Scan for the cell matching the given text and deliver its (x, y) coordinate at center. 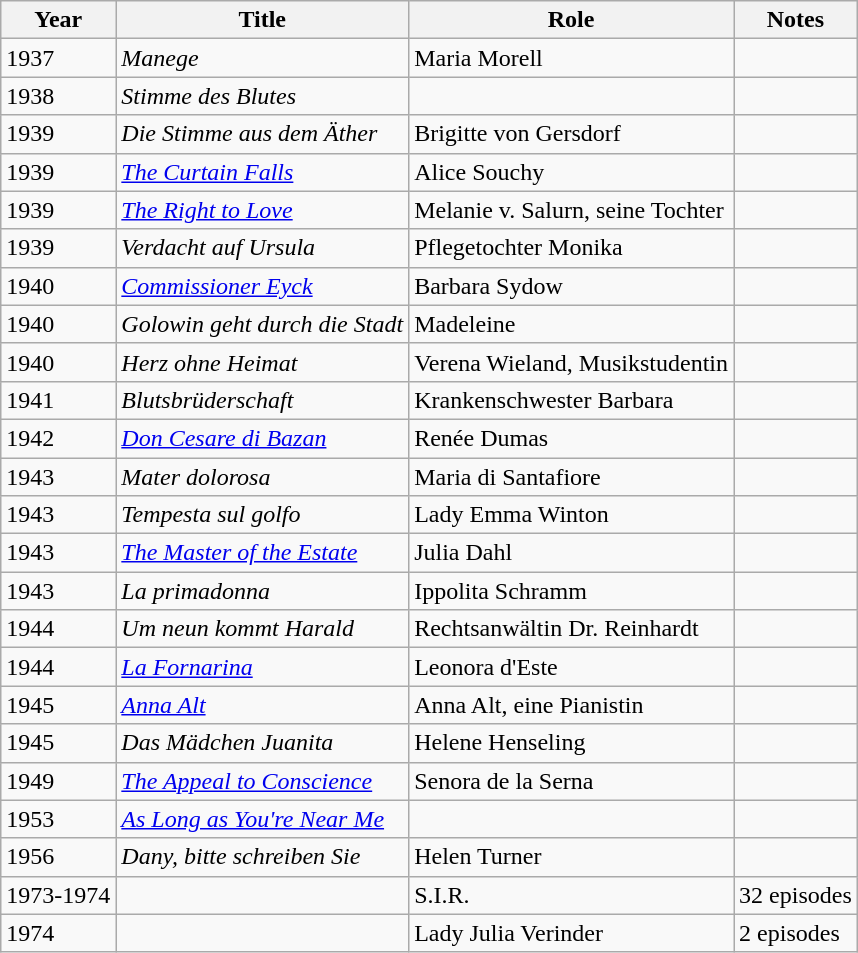
Helene Henseling (572, 743)
Verdacht auf Ursula (262, 248)
Dany, bitte schreiben Sie (262, 857)
Maria di Santafiore (572, 477)
1937 (58, 58)
Alice Souchy (572, 172)
Senora de la Serna (572, 781)
Don Cesare di Bazan (262, 438)
Anna Alt, eine Pianistin (572, 705)
The Right to Love (262, 210)
Helen Turner (572, 857)
Commissioner Eyck (262, 286)
Lady Julia Verinder (572, 933)
2 episodes (796, 933)
Role (572, 20)
Madeleine (572, 324)
La primadonna (262, 591)
Notes (796, 20)
Stimme des Blutes (262, 96)
The Appeal to Conscience (262, 781)
Krankenschwester Barbara (572, 400)
The Curtain Falls (262, 172)
Rechtsanwältin Dr. Reinhardt (572, 629)
Julia Dahl (572, 553)
Die Stimme aus dem Äther (262, 134)
Anna Alt (262, 705)
Verena Wieland, Musikstudentin (572, 362)
1973-1974 (58, 895)
Brigitte von Gersdorf (572, 134)
1949 (58, 781)
32 episodes (796, 895)
1942 (58, 438)
Ippolita Schramm (572, 591)
Um neun kommt Harald (262, 629)
Leonora d'Este (572, 667)
S.I.R. (572, 895)
1956 (58, 857)
Lady Emma Winton (572, 515)
Barbara Sydow (572, 286)
1974 (58, 933)
Tempesta sul golfo (262, 515)
As Long as You're Near Me (262, 819)
Year (58, 20)
Das Mädchen Juanita (262, 743)
Herz ohne Heimat (262, 362)
Melanie v. Salurn, seine Tochter (572, 210)
Title (262, 20)
La Fornarina (262, 667)
Blutsbrüderschaft (262, 400)
Renée Dumas (572, 438)
Maria Morell (572, 58)
The Master of the Estate (262, 553)
1938 (58, 96)
Pflegetochter Monika (572, 248)
1941 (58, 400)
1953 (58, 819)
Manege (262, 58)
Mater dolorosa (262, 477)
Golowin geht durch die Stadt (262, 324)
